Detect which cell encompasses the target text, then output its (x, y) center coordinate. 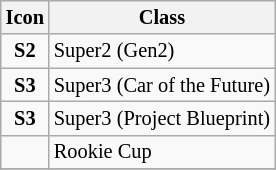
S2 (25, 51)
Rookie Cup (162, 152)
Icon (25, 17)
Class (162, 17)
Super3 (Car of the Future) (162, 85)
Super2 (Gen2) (162, 51)
Super3 (Project Blueprint) (162, 118)
